Capture the cell that displays the provided text and extract its (x, y) central coordinate. 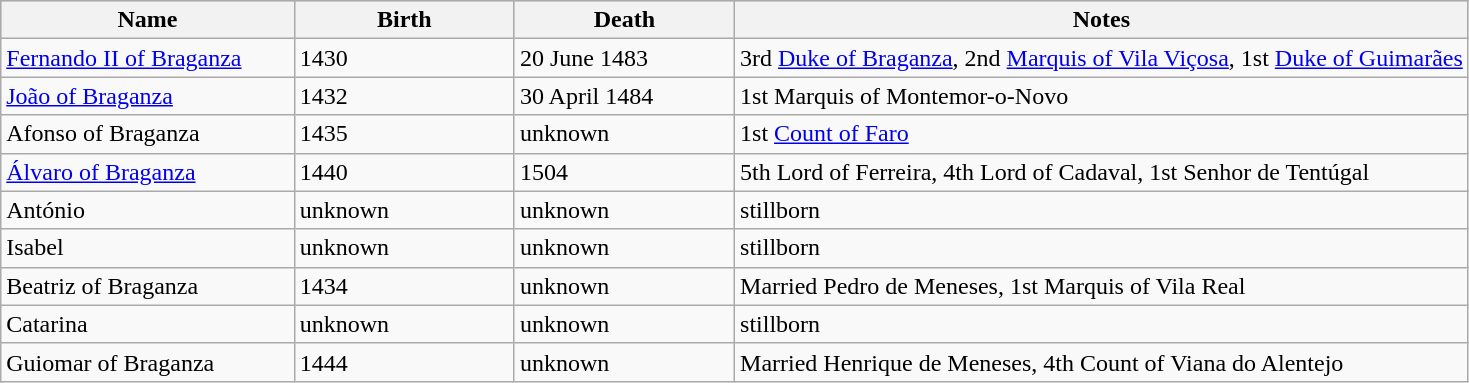
Married Pedro de Meneses, 1st Marquis of Vila Real (1102, 286)
António (148, 210)
1435 (404, 134)
Isabel (148, 248)
Fernando II of Braganza (148, 58)
5th Lord of Ferreira, 4th Lord of Cadaval, 1st Senhor de Tentúgal (1102, 172)
1440 (404, 172)
1430 (404, 58)
1st Count of Faro (1102, 134)
3rd Duke of Braganza, 2nd Marquis of Vila Viçosa, 1st Duke of Guimarães (1102, 58)
Name (148, 20)
Notes (1102, 20)
Afonso of Braganza (148, 134)
Álvaro of Braganza (148, 172)
1444 (404, 362)
Beatriz of Braganza (148, 286)
1504 (624, 172)
Guiomar of Braganza (148, 362)
Death (624, 20)
1434 (404, 286)
Catarina (148, 324)
Married Henrique de Meneses, 4th Count of Viana do Alentejo (1102, 362)
João of Braganza (148, 96)
20 June 1483 (624, 58)
Birth (404, 20)
1432 (404, 96)
1st Marquis of Montemor-o-Novo (1102, 96)
30 April 1484 (624, 96)
